Detect which cell encompasses the target text, then output its (X, Y) center coordinate. 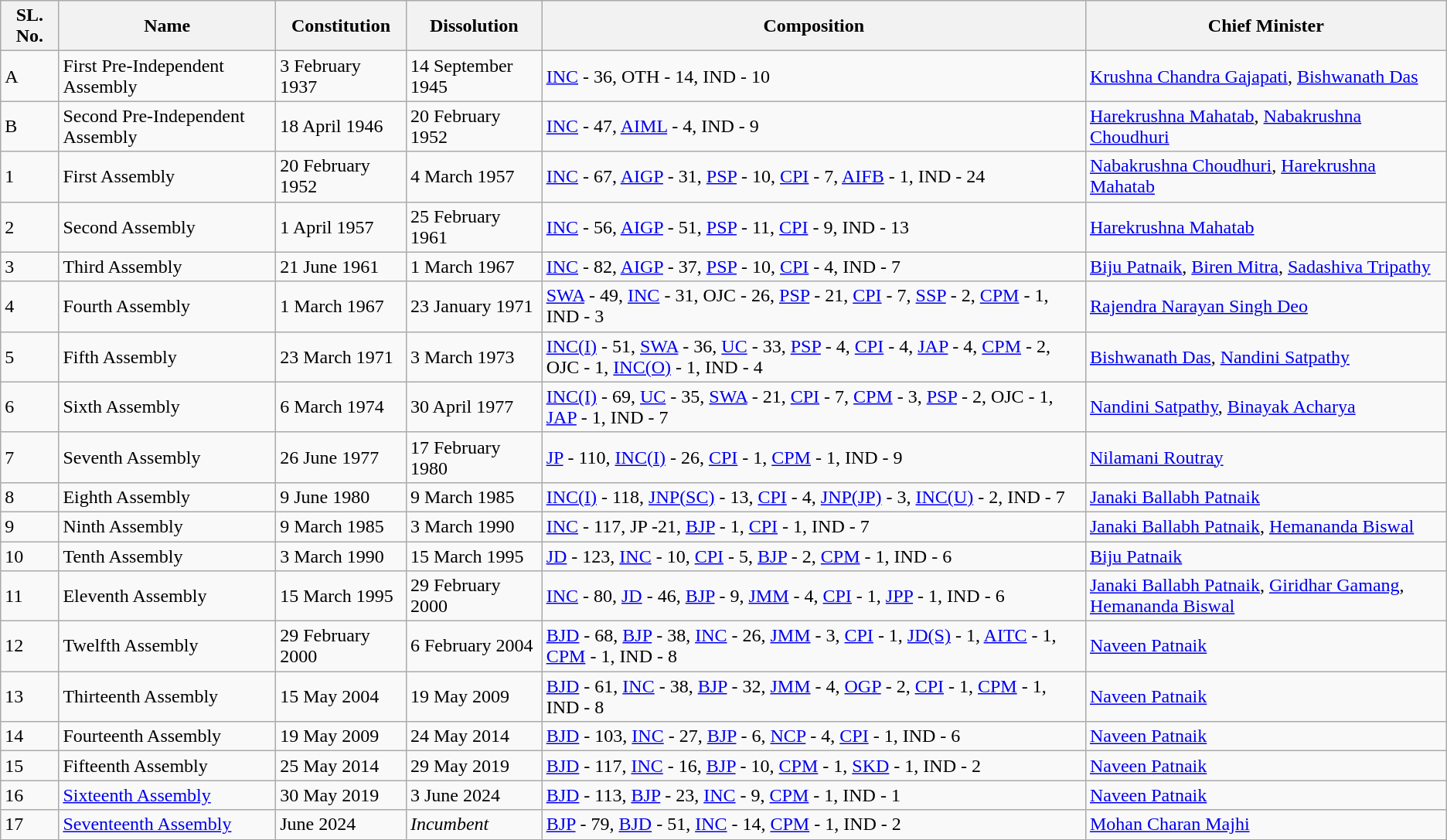
JD - 123, INC - 10, CPI - 5, BJP - 2, CPM - 1, IND - 6 (813, 556)
15 May 2004 (342, 697)
Name (167, 26)
JP - 110, INC(I) - 26, CPI - 1, CPM - 1, IND - 9 (813, 457)
INC - 117, JP -21, BJP - 1, CPI - 1, IND - 7 (813, 526)
Composition (813, 26)
Sixteenth Assembly (167, 795)
Eleventh Assembly (167, 597)
Rajendra Narayan Singh Deo (1266, 306)
INC - 82, AIGP - 37, PSP - 10, CPI - 4, IND - 7 (813, 267)
Third Assembly (167, 267)
12 (29, 646)
Bishwanath Das, Nandini Satpathy (1266, 357)
Fifth Assembly (167, 357)
21 June 1961 (342, 267)
17 (29, 825)
14 September 1945 (474, 76)
SL. No. (29, 26)
14 (29, 736)
Krushna Chandra Gajapati, Bishwanath Das (1266, 76)
INC - 67, AIGP - 31, PSP - 10, CPI - 7, AIFB - 1, IND - 24 (813, 176)
SWA - 49, INC - 31, OJC - 26, PSP - 21, CPI - 7, SSP - 2, CPM - 1, IND - 3 (813, 306)
9 (29, 526)
26 June 1977 (342, 457)
BJD - 117, INC - 16, BJP - 10, CPM - 1, SKD - 1, IND - 2 (813, 766)
Janaki Ballabh Patnaik, Hemananda Biswal (1266, 526)
11 (29, 597)
13 (29, 697)
Ninth Assembly (167, 526)
16 (29, 795)
3 March 1973 (474, 357)
Fourteenth Assembly (167, 736)
4 March 1957 (474, 176)
9 June 1980 (342, 497)
Thirteenth Assembly (167, 697)
18 April 1946 (342, 127)
Chief Minister (1266, 26)
3 (29, 267)
6 March 1974 (342, 406)
Dissolution (474, 26)
Seventeenth Assembly (167, 825)
Fourth Assembly (167, 306)
23 March 1971 (342, 357)
Biju Patnaik, Biren Mitra, Sadashiva Tripathy (1266, 267)
Sixth Assembly (167, 406)
June 2024 (342, 825)
Mohan Charan Majhi (1266, 825)
Nandini Satpathy, Binayak Acharya (1266, 406)
BJP - 79, BJD - 51, INC - 14, CPM - 1, IND - 2 (813, 825)
Janaki Ballabh Patnaik (1266, 497)
INC - 36, OTH - 14, IND - 10 (813, 76)
Janaki Ballabh Patnaik, Giridhar Gamang, Hemananda Biswal (1266, 597)
INC(I) - 69, UC - 35, SWA - 21, CPI - 7, CPM - 3, PSP - 2, OJC - 1, JAP - 1, IND - 7 (813, 406)
Incumbent (474, 825)
1 (29, 176)
INC(I) - 118, JNP(SC) - 13, CPI - 4, JNP(JP) - 3, INC(U) - 2, IND - 7 (813, 497)
A (29, 76)
Nilamani Routray (1266, 457)
First Pre-Independent Assembly (167, 76)
2 (29, 227)
25 February 1961 (474, 227)
Nabakrushna Choudhuri, Harekrushna Mahatab (1266, 176)
17 February 1980 (474, 457)
BJD - 61, INC - 38, BJP - 32, JMM - 4, OGP - 2, CPI - 1, CPM - 1, IND - 8 (813, 697)
3 June 2024 (474, 795)
Harekrushna Mahatab, Nabakrushna Choudhuri (1266, 127)
INC - 56, AIGP - 51, PSP - 11, CPI - 9, IND - 13 (813, 227)
30 May 2019 (342, 795)
3 February 1937 (342, 76)
29 May 2019 (474, 766)
BJD - 103, INC - 27, BJP - 6, NCP - 4, CPI - 1, IND - 6 (813, 736)
7 (29, 457)
Seventh Assembly (167, 457)
15 (29, 766)
6 (29, 406)
INC(I) - 51, SWA - 36, UC - 33, PSP - 4, CPI - 4, JAP - 4, CPM - 2, OJC - 1, INC(O) - 1, IND - 4 (813, 357)
BJD - 68, BJP - 38, INC - 26, JMM - 3, CPI - 1, JD(S) - 1, AITC - 1, CPM - 1, IND - 8 (813, 646)
6 February 2004 (474, 646)
4 (29, 306)
INC - 47, AIML - 4, IND - 9 (813, 127)
Tenth Assembly (167, 556)
Second Assembly (167, 227)
23 January 1971 (474, 306)
Biju Patnaik (1266, 556)
Harekrushna Mahatab (1266, 227)
Fifteenth Assembly (167, 766)
Constitution (342, 26)
BJD - 113, BJP - 23, INC - 9, CPM - 1, IND - 1 (813, 795)
First Assembly (167, 176)
INC - 80, JD - 46, BJP - 9, JMM - 4, CPI - 1, JPP - 1, IND - 6 (813, 597)
30 April 1977 (474, 406)
8 (29, 497)
5 (29, 357)
24 May 2014 (474, 736)
Second Pre-Independent Assembly (167, 127)
25 May 2014 (342, 766)
Twelfth Assembly (167, 646)
B (29, 127)
10 (29, 556)
1 April 1957 (342, 227)
Eighth Assembly (167, 497)
